Search for the cell housing the specified text and yield its (x, y) center coordinate. 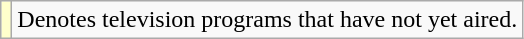
Denotes television programs that have not yet aired. (268, 20)
